Extract the (X, Y) coordinate from the center of the cell holding the provided text.  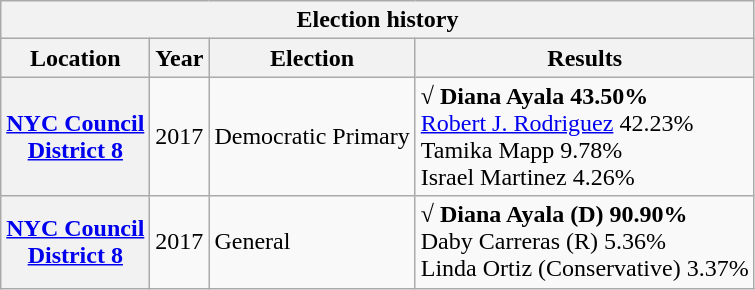
Results (584, 58)
General (312, 242)
Election (312, 58)
Location (76, 58)
Year (180, 58)
√ Diana Ayala 43.50%Robert J. Rodriguez 42.23%Tamika Mapp 9.78%Israel Martinez 4.26% (584, 136)
√ Diana Ayala (D) 90.90%Daby Carreras (R) 5.36%Linda Ortiz (Conservative) 3.37% (584, 242)
Democratic Primary (312, 136)
Election history (378, 20)
